Detect which cell encompasses the target text, then output its (x, y) center coordinate. 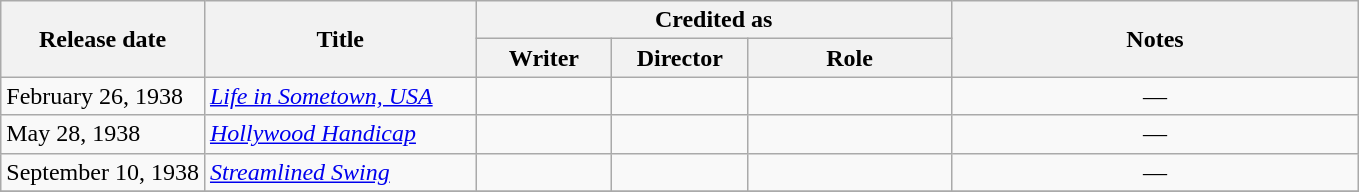
Life in Sometown, USA (340, 96)
Director (680, 58)
Writer (544, 58)
February 26, 1938 (103, 96)
May 28, 1938 (103, 134)
Credited as (714, 20)
Title (340, 39)
Streamlined Swing (340, 172)
Role (850, 58)
Notes (1154, 39)
Release date (103, 39)
September 10, 1938 (103, 172)
Hollywood Handicap (340, 134)
